Locate the cell with the specified text and output its (X, Y) center coordinate. 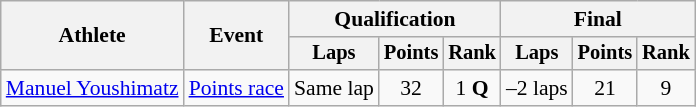
Points race (236, 88)
Event (236, 36)
9 (666, 88)
Same lap (334, 88)
–2 laps (537, 88)
Manuel Youshimatz (92, 88)
21 (605, 88)
Final (598, 19)
1 Q (472, 88)
Athlete (92, 36)
32 (411, 88)
Qualification (395, 19)
